Find where the given text appears and provide that cell's center as [x, y] coordinate. 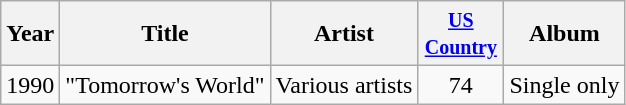
Title [165, 34]
1990 [30, 85]
Year [30, 34]
US Country [461, 34]
74 [461, 85]
Single only [564, 85]
Various artists [344, 85]
"Tomorrow's World" [165, 85]
Artist [344, 34]
Album [564, 34]
